Identify which cell holds the provided text, then report its [x, y] central coordinate. 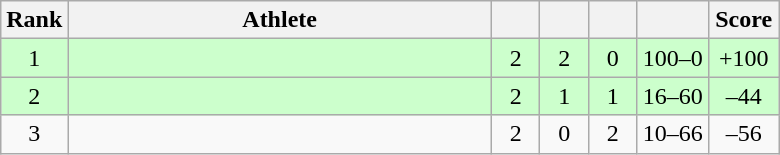
Rank [34, 20]
–56 [744, 134]
100–0 [672, 58]
–44 [744, 96]
10–66 [672, 134]
Score [744, 20]
3 [34, 134]
Athlete [280, 20]
+100 [744, 58]
16–60 [672, 96]
